Locate the cell with the specified text and output its (x, y) center coordinate. 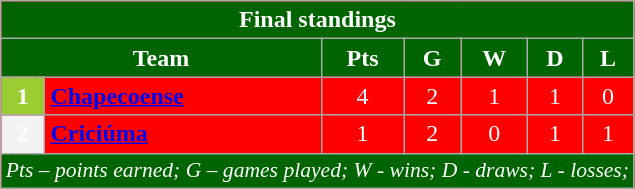
Final standings (318, 20)
4 (362, 96)
Criciúma (183, 134)
W (494, 58)
Chapecoense (183, 96)
G (432, 58)
Pts (362, 58)
L (608, 58)
Pts – points earned; G – games played; W - wins; D - draws; L - losses; (318, 171)
D (555, 58)
Team (162, 58)
